Extract the [x, y] coordinate from the center of the cell holding the provided text.  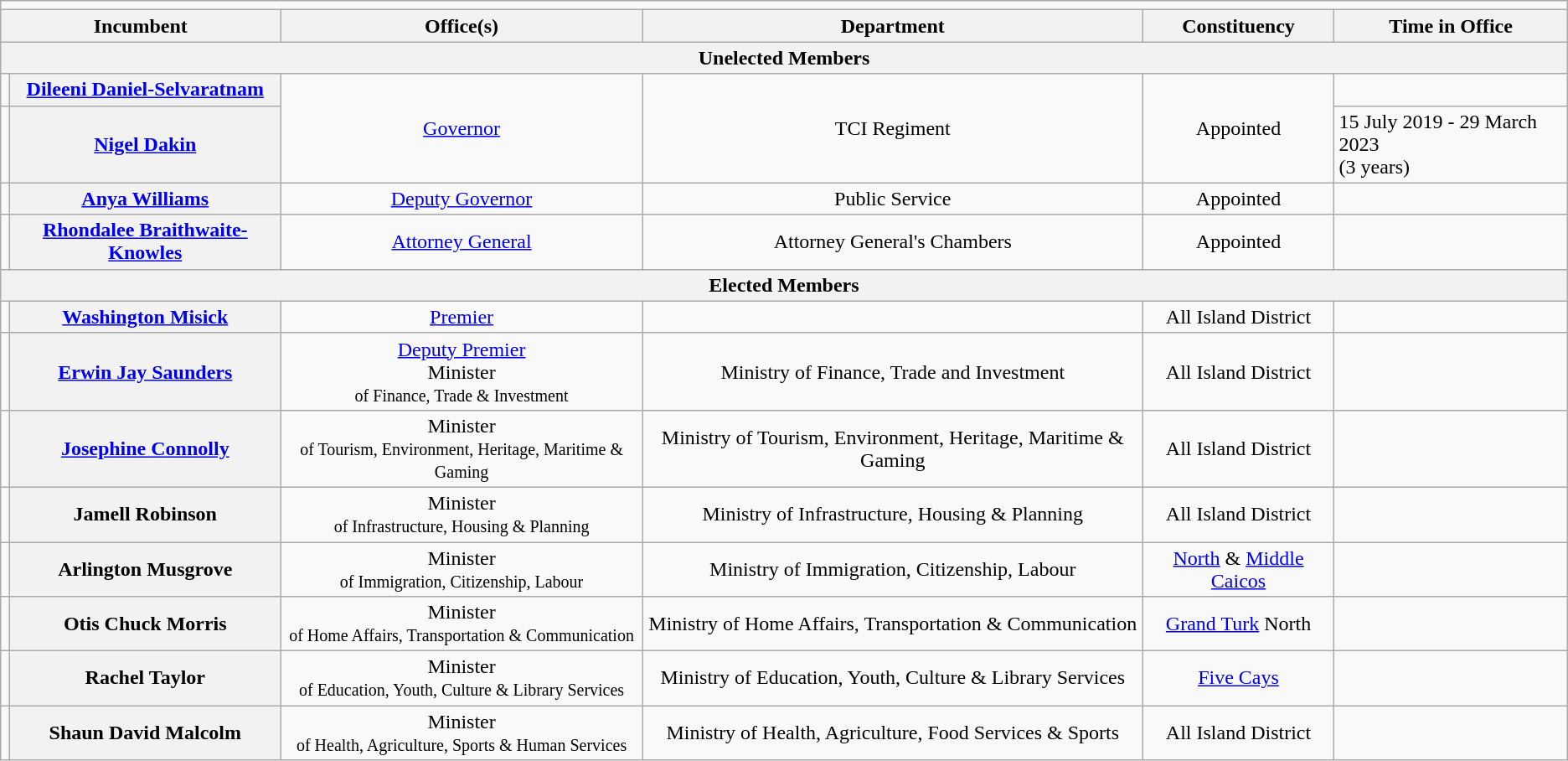
Ministry of Immigration, Citizenship, Labour [893, 568]
Ministerof Health, Agriculture, Sports & Human Services [462, 733]
Jamell Robinson [146, 515]
Constituency [1238, 26]
Ministry of Education, Youth, Culture & Library Services [893, 679]
Shaun David Malcolm [146, 733]
Deputy Governor [462, 199]
Public Service [893, 199]
15 July 2019 - 29 March 2023(3 years) [1451, 144]
Ministerof Infrastructure, Housing & Planning [462, 515]
Five Cays [1238, 679]
Dileeni Daniel-Selvaratnam [146, 90]
Washington Misick [146, 317]
Anya Williams [146, 199]
Ministry of Tourism, Environment, Heritage, Maritime & Gaming [893, 448]
Erwin Jay Saunders [146, 371]
North & Middle Caicos [1238, 568]
Ministry of Health, Agriculture, Food Services & Sports [893, 733]
Ministerof Immigration, Citizenship, Labour [462, 568]
Josephine Connolly [146, 448]
Time in Office [1451, 26]
Grand Turk North [1238, 624]
Rhondalee Braithwaite-Knowles [146, 241]
Elected Members [784, 285]
Ministry of Home Affairs, Transportation & Communication [893, 624]
TCI Regiment [893, 128]
Arlington Musgrove [146, 568]
Incumbent [141, 26]
Deputy PremierMinisterof Finance, Trade & Investment [462, 371]
Nigel Dakin [146, 144]
Attorney General [462, 241]
Ministerof Education, Youth, Culture & Library Services [462, 679]
Otis Chuck Morris [146, 624]
Ministry of Infrastructure, Housing & Planning [893, 515]
Ministerof Tourism, Environment, Heritage, Maritime & Gaming [462, 448]
Ministry of Finance, Trade and Investment [893, 371]
Rachel Taylor [146, 679]
Premier [462, 317]
Unelected Members [784, 58]
Governor [462, 128]
Attorney General's Chambers [893, 241]
Office(s) [462, 26]
Ministerof Home Affairs, Transportation & Communication [462, 624]
Department [893, 26]
